Detect which cell encompasses the target text, then output its [X, Y] center coordinate. 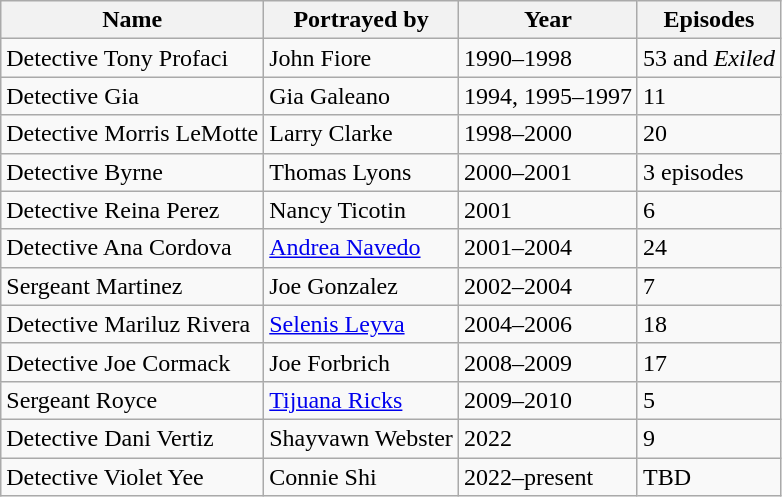
5 [708, 400]
2022 [548, 438]
Sergeant Martinez [132, 286]
9 [708, 438]
3 episodes [708, 172]
2000–2001 [548, 172]
18 [708, 324]
2001–2004 [548, 248]
2008–2009 [548, 362]
Larry Clarke [362, 134]
Detective Ana Cordova [132, 248]
1990–1998 [548, 58]
John Fiore [362, 58]
1994, 1995–1997 [548, 96]
Thomas Lyons [362, 172]
Joe Gonzalez [362, 286]
Detective Dani Vertiz [132, 438]
Detective Tony Profaci [132, 58]
Selenis Leyva [362, 324]
Detective Joe Cormack [132, 362]
20 [708, 134]
Portrayed by [362, 20]
Name [132, 20]
Tijuana Ricks [362, 400]
Joe Forbrich [362, 362]
TBD [708, 477]
Detective Violet Yee [132, 477]
Episodes [708, 20]
1998–2000 [548, 134]
53 and Exiled [708, 58]
Detective Byrne [132, 172]
2009–2010 [548, 400]
Andrea Navedo [362, 248]
Nancy Ticotin [362, 210]
24 [708, 248]
Gia Galeano [362, 96]
2004–2006 [548, 324]
Detective Reina Perez [132, 210]
6 [708, 210]
Detective Morris LeMotte [132, 134]
Shayvawn Webster [362, 438]
Year [548, 20]
7 [708, 286]
11 [708, 96]
Connie Shi [362, 477]
2001 [548, 210]
Detective Gia [132, 96]
17 [708, 362]
2022–present [548, 477]
Sergeant Royce [132, 400]
Detective Mariluz Rivera [132, 324]
2002–2004 [548, 286]
